Provide the [x, y] coordinate of the cell's center where the given text is located.  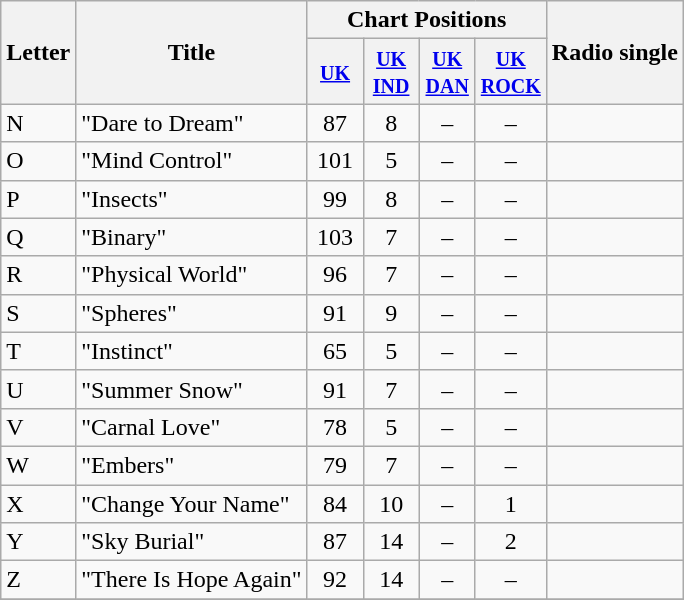
W [38, 465]
N [38, 123]
"Instinct" [192, 351]
"Embers" [192, 465]
78 [335, 427]
UKROCK [510, 72]
Z [38, 580]
Y [38, 542]
Q [38, 237]
10 [391, 503]
"Insects" [192, 199]
92 [335, 580]
UKIND [391, 72]
"Binary" [192, 237]
2 [510, 542]
V [38, 427]
Chart Positions [426, 20]
"Carnal Love" [192, 427]
O [38, 161]
Radio single [614, 52]
"Change Your Name" [192, 503]
"Physical World" [192, 275]
99 [335, 199]
UKDAN [447, 72]
"Sky Burial" [192, 542]
T [38, 351]
"Dare to Dream" [192, 123]
65 [335, 351]
Letter [38, 52]
101 [335, 161]
9 [391, 313]
103 [335, 237]
96 [335, 275]
X [38, 503]
Title [192, 52]
UK [335, 72]
R [38, 275]
"Spheres" [192, 313]
"There Is Hope Again" [192, 580]
"Summer Snow" [192, 389]
1 [510, 503]
S [38, 313]
U [38, 389]
P [38, 199]
"Mind Control" [192, 161]
79 [335, 465]
84 [335, 503]
